For the text-containing cell, return its midpoint in (X, Y) coordinate format. 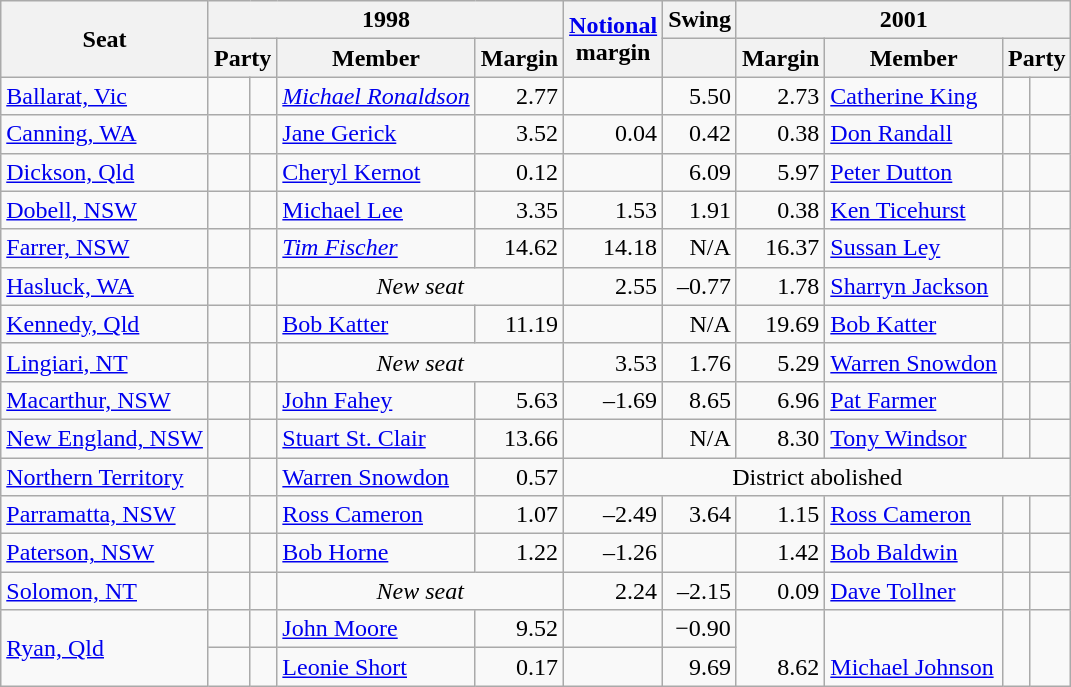
3.53 (614, 362)
Dobell, NSW (105, 210)
John Moore (376, 629)
5.63 (519, 400)
Tim Fischer (376, 248)
Leonie Short (376, 667)
1.53 (614, 210)
Ballarat, Vic (105, 96)
1.07 (519, 515)
1.42 (780, 553)
District abolished (818, 477)
0.04 (614, 134)
Sussan Ley (914, 248)
Michael Ronaldson (376, 96)
3.52 (519, 134)
8.62 (780, 648)
Dave Tollner (914, 591)
Michael Lee (376, 210)
Cheryl Kernot (376, 172)
Northern Territory (105, 477)
1.76 (700, 362)
16.37 (780, 248)
Kennedy, Qld (105, 324)
5.29 (780, 362)
Dickson, Qld (105, 172)
Tony Windsor (914, 438)
3.64 (700, 515)
1.15 (780, 515)
Notionalmargin (614, 39)
1.91 (700, 210)
3.35 (519, 210)
−0.90 (700, 629)
0.17 (519, 667)
–2.49 (614, 515)
13.66 (519, 438)
6.96 (780, 400)
0.12 (519, 172)
0.57 (519, 477)
New England, NSW (105, 438)
11.19 (519, 324)
Catherine King (914, 96)
Pat Farmer (914, 400)
Paterson, NSW (105, 553)
9.52 (519, 629)
Stuart St. Clair (376, 438)
2001 (904, 20)
Parramatta, NSW (105, 515)
0.42 (700, 134)
19.69 (780, 324)
Michael Johnson (914, 648)
2.55 (614, 286)
Sharryn Jackson (914, 286)
8.65 (700, 400)
Hasluck, WA (105, 286)
–2.15 (700, 591)
1998 (386, 20)
Lingiari, NT (105, 362)
14.18 (614, 248)
6.09 (700, 172)
Peter Dutton (914, 172)
Ryan, Qld (105, 648)
1.78 (780, 286)
Swing (700, 20)
Canning, WA (105, 134)
–1.69 (614, 400)
Macarthur, NSW (105, 400)
Bob Baldwin (914, 553)
John Fahey (376, 400)
9.69 (700, 667)
–1.26 (614, 553)
Seat (105, 39)
Farrer, NSW (105, 248)
2.77 (519, 96)
Ken Ticehurst (914, 210)
Solomon, NT (105, 591)
Jane Gerick (376, 134)
5.50 (700, 96)
Don Randall (914, 134)
2.24 (614, 591)
8.30 (780, 438)
0.09 (780, 591)
Bob Horne (376, 553)
5.97 (780, 172)
–0.77 (700, 286)
2.73 (780, 96)
14.62 (519, 248)
1.22 (519, 553)
